Detect which cell encompasses the target text, then output its (X, Y) center coordinate. 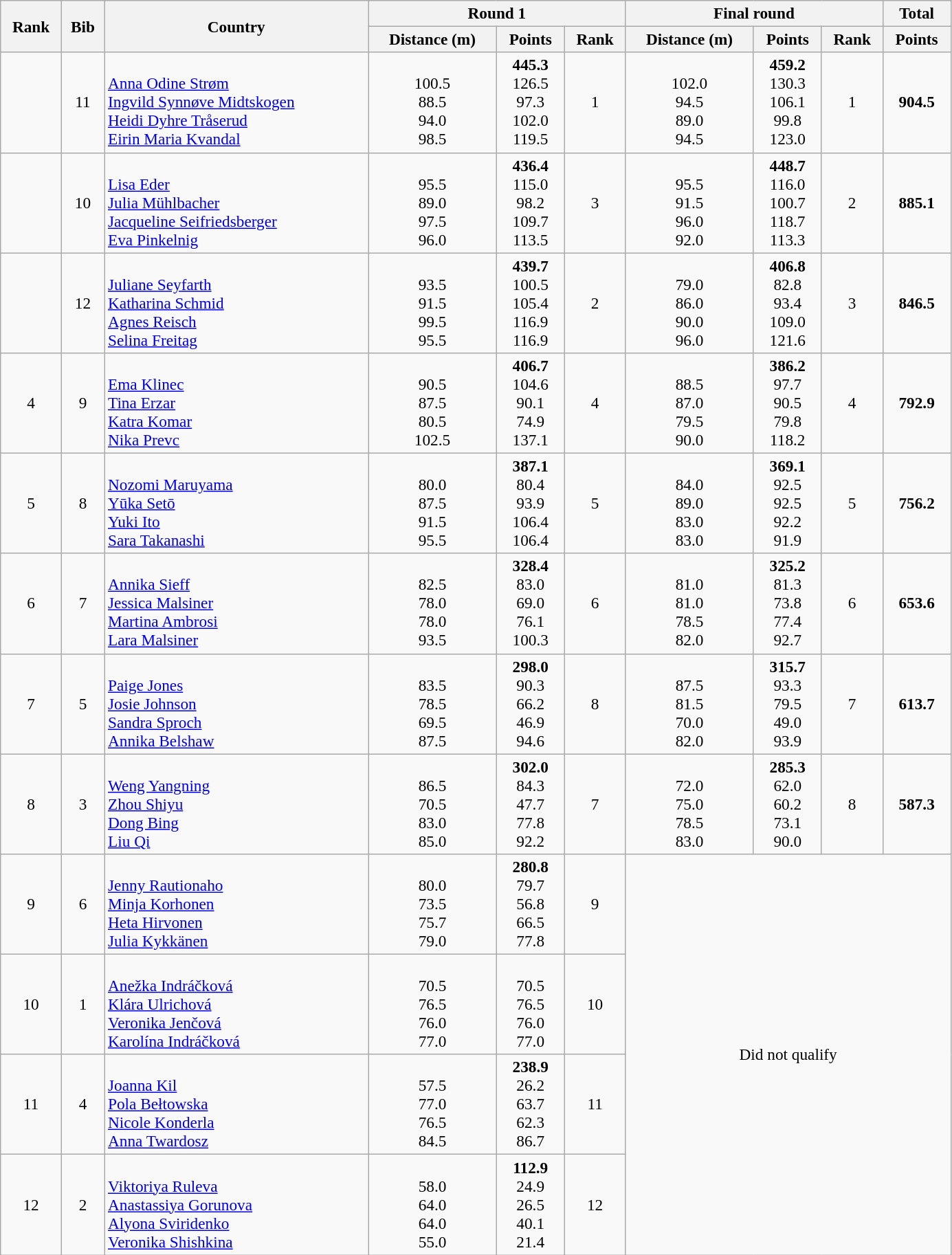
57.577.076.584.5 (432, 1104)
Annika SieffJessica MalsinerMartina AmbrosiLara Malsiner (236, 603)
84.089.083.083.0 (689, 503)
325.281.373.877.492.7 (788, 603)
Anežka IndráčkováKlára UlrichováVeronika JenčováKarolína Indráčková (236, 1004)
328.483.069.076.1100.3 (531, 603)
315.793.379.549.093.9 (788, 704)
58.064.064.055.0 (432, 1204)
93.591.599.595.5 (432, 302)
Round 1 (497, 13)
587.3 (917, 803)
280.879.756.866.577.8 (531, 904)
439.7100.5105.4116.9116.9 (531, 302)
369.192.592.592.291.9 (788, 503)
Joanna KilPola BełtowskaNicole KonderlaAnna Twardosz (236, 1104)
102.094.589.094.5 (689, 102)
88.587.079.590.0 (689, 403)
Ema KlinecTina ErzarKatra KomarNika Prevc (236, 403)
302.084.347.777.892.2 (531, 803)
436.4115.098.2109.7113.5 (531, 203)
238.926.263.762.386.7 (531, 1104)
285.362.060.273.190.0 (788, 803)
756.2 (917, 503)
Anna Odine StrømIngvild Synnøve MidtskogenHeidi Dyhre TråserudEirin Maria Kvandal (236, 102)
87.581.570.082.0 (689, 704)
406.882.893.4109.0121.6 (788, 302)
Nozomi MaruyamaYūka SetōYuki ItoSara Takanashi (236, 503)
90.587.580.5102.5 (432, 403)
Bib (82, 26)
Final round (754, 13)
81.081.078.582.0 (689, 603)
80.073.575.779.0 (432, 904)
387.180.493.9106.4106.4 (531, 503)
72.075.078.583.0 (689, 803)
885.1 (917, 203)
Juliane SeyfarthKatharina SchmidAgnes ReischSelina Freitag (236, 302)
95.589.097.596.0 (432, 203)
Lisa EderJulia MühlbacherJacqueline SeifriedsbergerEva Pinkelnig (236, 203)
100.588.594.098.5 (432, 102)
95.591.596.092.0 (689, 203)
904.5 (917, 102)
80.087.591.595.5 (432, 503)
445.3126.597.3102.0119.5 (531, 102)
Jenny RautionahoMinja KorhonenHeta HirvonenJulia Kykkänen (236, 904)
83.578.569.587.5 (432, 704)
298.090.366.246.994.6 (531, 704)
Did not qualify (788, 1054)
448.7116.0100.7118.7113.3 (788, 203)
Paige JonesJosie JohnsonSandra SprochAnnika Belshaw (236, 704)
459.2130.3106.199.8123.0 (788, 102)
653.6 (917, 603)
846.5 (917, 302)
Country (236, 26)
792.9 (917, 403)
112.924.926.540.121.4 (531, 1204)
79.086.090.096.0 (689, 302)
82.578.078.093.5 (432, 603)
386.297.790.579.8118.2 (788, 403)
Weng YangningZhou ShiyuDong BingLiu Qi (236, 803)
406.7104.690.174.9137.1 (531, 403)
Total (917, 13)
613.7 (917, 704)
86.570.583.085.0 (432, 803)
Viktoriya RulevaAnastassiya GorunovaAlyona SviridenkoVeronika Shishkina (236, 1204)
